Scan for the cell matching the given text and deliver its (X, Y) coordinate at center. 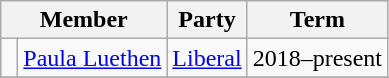
Liberal (207, 58)
2018–present (317, 58)
Member (84, 20)
Paula Luethen (92, 58)
Term (317, 20)
Party (207, 20)
